For the text-containing cell, return its midpoint in (x, y) coordinate format. 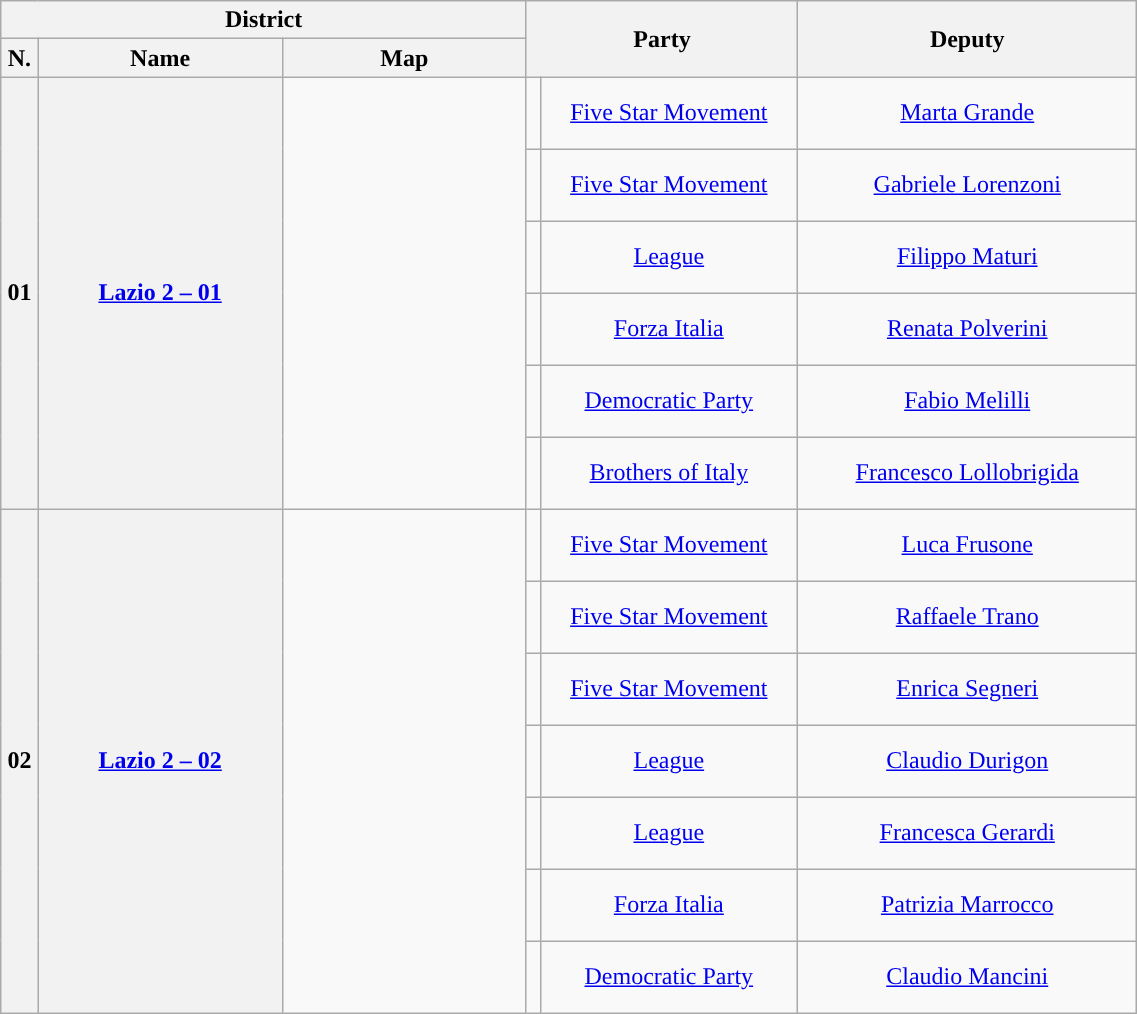
Luca Frusone (968, 545)
Map (404, 58)
Filippo Maturi (968, 257)
Party (662, 39)
01 (20, 293)
Name (160, 58)
Renata Polverini (968, 329)
02 (20, 761)
Claudio Durigon (968, 761)
Lazio 2 – 01 (160, 293)
Francesca Gerardi (968, 833)
Raffaele Trano (968, 617)
Claudio Mancini (968, 977)
Patrizia Marrocco (968, 905)
Deputy (968, 39)
Gabriele Lorenzoni (968, 185)
N. (20, 58)
Fabio Melilli (968, 401)
Brothers of Italy (669, 473)
Marta Grande (968, 113)
District (264, 20)
Lazio 2 – 02 (160, 761)
Francesco Lollobrigida (968, 473)
Enrica Segneri (968, 689)
